Search for the cell housing the specified text and yield its (x, y) center coordinate. 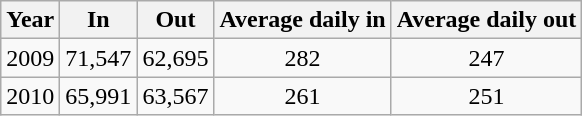
247 (486, 58)
2009 (30, 58)
65,991 (98, 96)
Average daily in (302, 20)
71,547 (98, 58)
Average daily out (486, 20)
282 (302, 58)
Year (30, 20)
62,695 (176, 58)
63,567 (176, 96)
2010 (30, 96)
Out (176, 20)
261 (302, 96)
In (98, 20)
251 (486, 96)
